Identify which cell holds the provided text, then report its [X, Y] central coordinate. 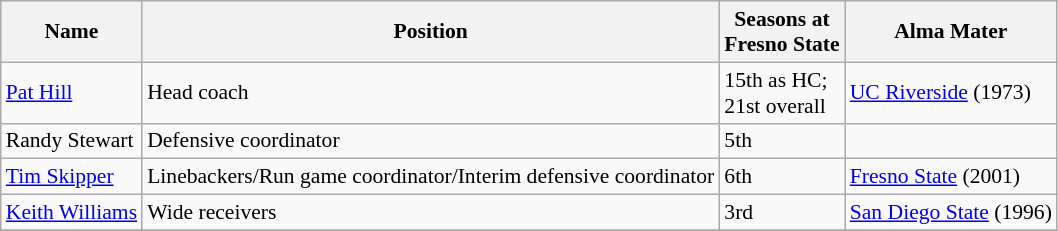
Head coach [430, 92]
Linebackers/Run game coordinator/Interim defensive coordinator [430, 177]
3rd [782, 213]
Position [430, 32]
San Diego State (1996) [951, 213]
UC Riverside (1973) [951, 92]
Seasons atFresno State [782, 32]
Name [72, 32]
Pat Hill [72, 92]
Tim Skipper [72, 177]
5th [782, 141]
Wide receivers [430, 213]
Keith Williams [72, 213]
Randy Stewart [72, 141]
Alma Mater [951, 32]
Defensive coordinator [430, 141]
Fresno State (2001) [951, 177]
6th [782, 177]
15th as HC;21st overall [782, 92]
